Extract the (X, Y) coordinate from the center of the cell holding the provided text.  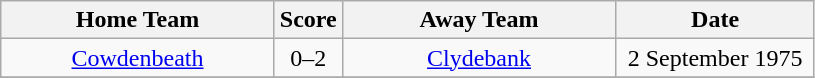
0–2 (308, 58)
Away Team (479, 20)
Date (716, 20)
2 September 1975 (716, 58)
Cowdenbeath (138, 58)
Home Team (138, 20)
Score (308, 20)
Clydebank (479, 58)
